Extract the (X, Y) coordinate from the center of the cell holding the provided text.  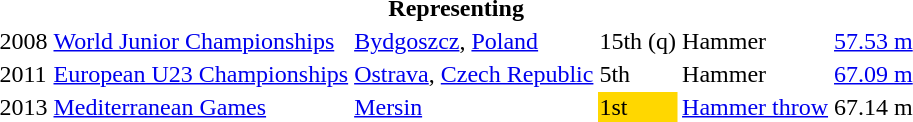
European U23 Championships (201, 74)
5th (638, 74)
Mersin (474, 107)
Bydgoszcz, Poland (474, 41)
Ostrava, Czech Republic (474, 74)
15th (q) (638, 41)
1st (638, 107)
Hammer throw (756, 107)
World Junior Championships (201, 41)
Mediterranean Games (201, 107)
